Identify which cell holds the provided text, then report its [X, Y] central coordinate. 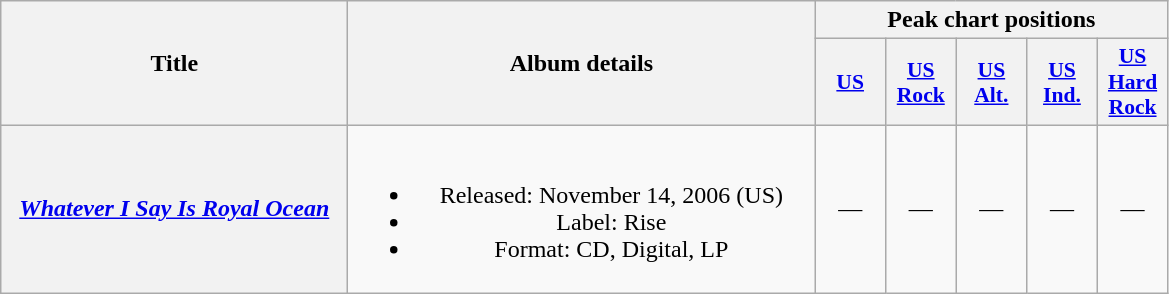
Released: November 14, 2006 (US)Label: RiseFormat: CD, Digital, LP [582, 208]
US Ind. [1062, 82]
Whatever I Say Is Royal Ocean [174, 208]
Album details [582, 64]
US Alt. [992, 82]
Peak chart positions [992, 20]
US Hard Rock [1132, 82]
US [850, 82]
Title [174, 64]
USRock [920, 82]
